Provide the (X, Y) coordinate of the cell's center where the given text is located.  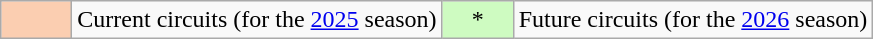
Current circuits (for the 2025 season) (257, 20)
Future circuits (for the 2026 season) (693, 20)
* (478, 20)
